From the cell containing the given text, extract its center point as (X, Y) coordinate. 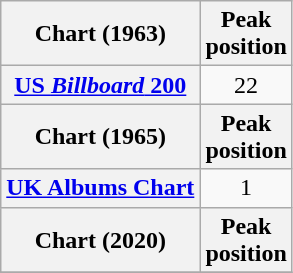
Chart (2020) (100, 240)
US Billboard 200 (100, 85)
1 (246, 188)
UK Albums Chart (100, 188)
Chart (1965) (100, 136)
Chart (1963) (100, 34)
22 (246, 85)
